Extract the [x, y] coordinate from the center of the cell holding the provided text.  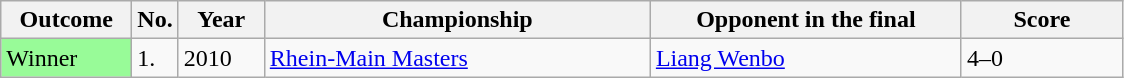
Score [1042, 20]
1. [155, 58]
Winner [66, 58]
4–0 [1042, 58]
Liang Wenbo [806, 58]
Year [221, 20]
Opponent in the final [806, 20]
Championship [457, 20]
2010 [221, 58]
Rhein-Main Masters [457, 58]
No. [155, 20]
Outcome [66, 20]
